For the text-containing cell, return its midpoint in (X, Y) coordinate format. 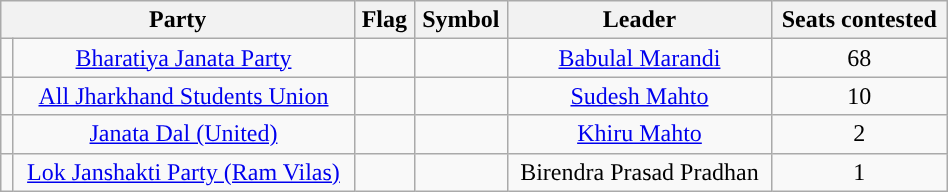
10 (859, 96)
Flag (385, 20)
Khiru Mahto (640, 134)
Birendra Prasad Pradhan (640, 172)
Janata Dal (United) (183, 134)
Party (178, 20)
1 (859, 172)
Lok Janshakti Party (Ram Vilas) (183, 172)
Bharatiya Janata Party (183, 58)
68 (859, 58)
2 (859, 134)
Sudesh Mahto (640, 96)
Seats contested (859, 20)
Leader (640, 20)
All Jharkhand Students Union (183, 96)
Symbol (460, 20)
Babulal Marandi (640, 58)
